Locate the cell with the specified text and output its (x, y) center coordinate. 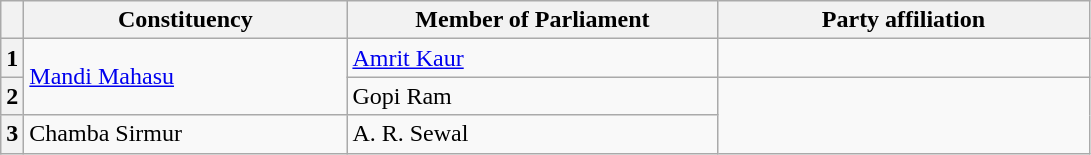
Gopi Ram (532, 96)
A. R. Sewal (532, 134)
Constituency (186, 20)
Member of Parliament (532, 20)
Amrit Kaur (532, 58)
Mandi Mahasu (186, 77)
3 (12, 134)
2 (12, 96)
Party affiliation (904, 20)
Chamba Sirmur (186, 134)
1 (12, 58)
